Determine the (x, y) coordinate at the center of the cell enclosing the given text.  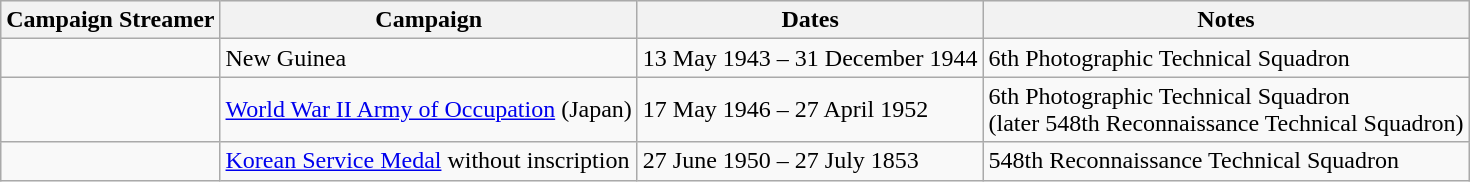
Notes (1226, 20)
Korean Service Medal without inscription (428, 161)
17 May 1946 – 27 April 1952 (810, 110)
27 June 1950 – 27 July 1853 (810, 161)
6th Photographic Technical Squadron (later 548th Reconnaissance Technical Squadron) (1226, 110)
Campaign Streamer (110, 20)
548th Reconnaissance Technical Squadron (1226, 161)
World War II Army of Occupation (Japan) (428, 110)
Dates (810, 20)
6th Photographic Technical Squadron (1226, 58)
New Guinea (428, 58)
Campaign (428, 20)
13 May 1943 – 31 December 1944 (810, 58)
